Detect which cell encompasses the target text, then output its (X, Y) center coordinate. 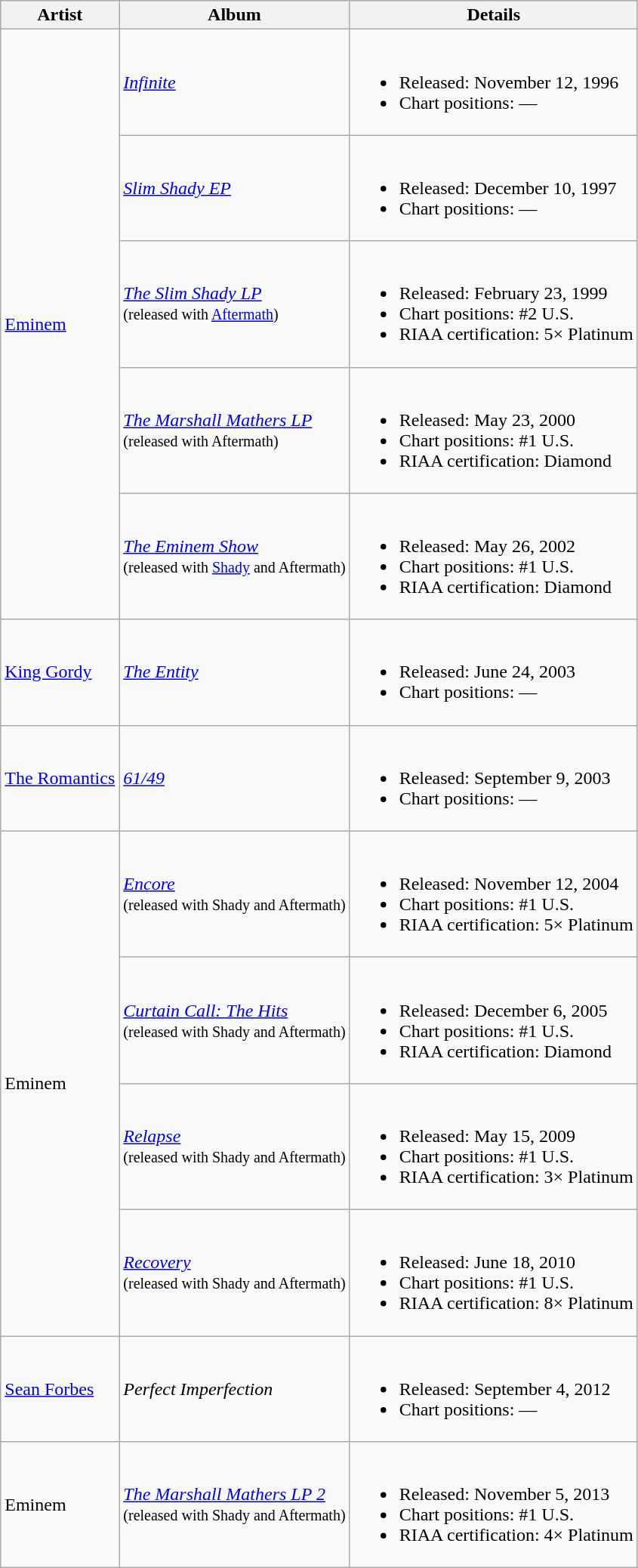
Relapse(released with Shady and Aftermath) (234, 1147)
Released: September 9, 2003Chart positions: — (494, 778)
The Marshall Mathers LP 2(released with Shady and Aftermath) (234, 1505)
Sean Forbes (60, 1388)
Album (234, 15)
Encore(released with Shady and Aftermath) (234, 894)
The Marshall Mathers LP(released with Aftermath) (234, 431)
Released: June 24, 2003Chart positions: — (494, 672)
61/49 (234, 778)
Curtain Call: The Hits(released with Shady and Aftermath) (234, 1020)
Perfect Imperfection (234, 1388)
Details (494, 15)
Released: December 6, 2005Chart positions: #1 U.S.RIAA certification: Diamond (494, 1020)
Released: November 5, 2013Chart positions: #1 U.S.RIAA certification: 4× Platinum (494, 1505)
The Romantics (60, 778)
Released: December 10, 1997Chart positions: — (494, 188)
Recovery(released with Shady and Aftermath) (234, 1272)
Released: May 26, 2002Chart positions: #1 U.S.RIAA certification: Diamond (494, 556)
The Entity (234, 672)
Released: May 15, 2009Chart positions: #1 U.S.RIAA certification: 3× Platinum (494, 1147)
The Slim Shady LP(released with Aftermath) (234, 304)
Released: June 18, 2010Chart positions: #1 U.S.RIAA certification: 8× Platinum (494, 1272)
Artist (60, 15)
The Eminem Show(released with Shady and Aftermath) (234, 556)
Released: November 12, 2004Chart positions: #1 U.S.RIAA certification: 5× Platinum (494, 894)
Released: November 12, 1996Chart positions: — (494, 82)
Released: May 23, 2000Chart positions: #1 U.S.RIAA certification: Diamond (494, 431)
King Gordy (60, 672)
Infinite (234, 82)
Slim Shady EP (234, 188)
Released: February 23, 1999Chart positions: #2 U.S.RIAA certification: 5× Platinum (494, 304)
Released: September 4, 2012Chart positions: — (494, 1388)
